Capture the cell that displays the provided text and extract its (x, y) central coordinate. 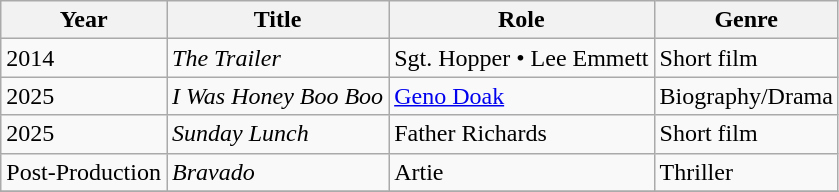
Post-Production (84, 172)
Title (277, 20)
Genre (746, 20)
Thriller (746, 172)
2014 (84, 58)
Father Richards (522, 134)
Geno Doak (522, 96)
I Was Honey Boo Boo (277, 96)
Role (522, 20)
The Trailer (277, 58)
Bravado (277, 172)
Year (84, 20)
Artie (522, 172)
Biography/Drama (746, 96)
Sgt. Hopper • Lee Emmett (522, 58)
Sunday Lunch (277, 134)
